Output the (X, Y) coordinate of the center of the cell containing the given text.  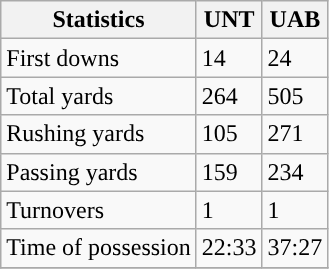
Passing yards (99, 172)
Statistics (99, 20)
271 (295, 134)
Time of possession (99, 248)
Turnovers (99, 210)
505 (295, 96)
14 (229, 58)
22:33 (229, 248)
First downs (99, 58)
Rushing yards (99, 134)
37:27 (295, 248)
UAB (295, 20)
Total yards (99, 96)
234 (295, 172)
UNT (229, 20)
264 (229, 96)
159 (229, 172)
105 (229, 134)
24 (295, 58)
